Provide the (X, Y) coordinate of the cell's center where the given text is located.  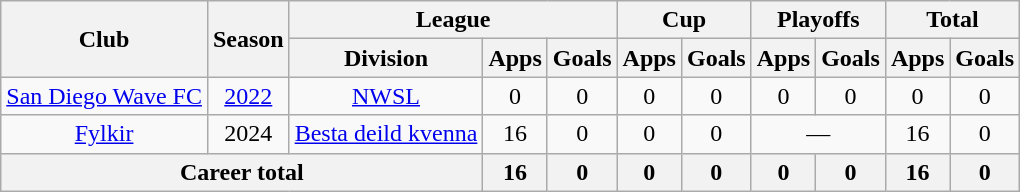
Career total (242, 172)
NWSL (386, 96)
2024 (248, 134)
Playoffs (818, 20)
League (453, 20)
Division (386, 58)
San Diego Wave FC (104, 96)
Club (104, 39)
Besta deild kvenna (386, 134)
Fylkir (104, 134)
Cup (684, 20)
— (818, 134)
Total (952, 20)
2022 (248, 96)
Season (248, 39)
